Extract the [X, Y] coordinate from the center of the cell holding the provided text.  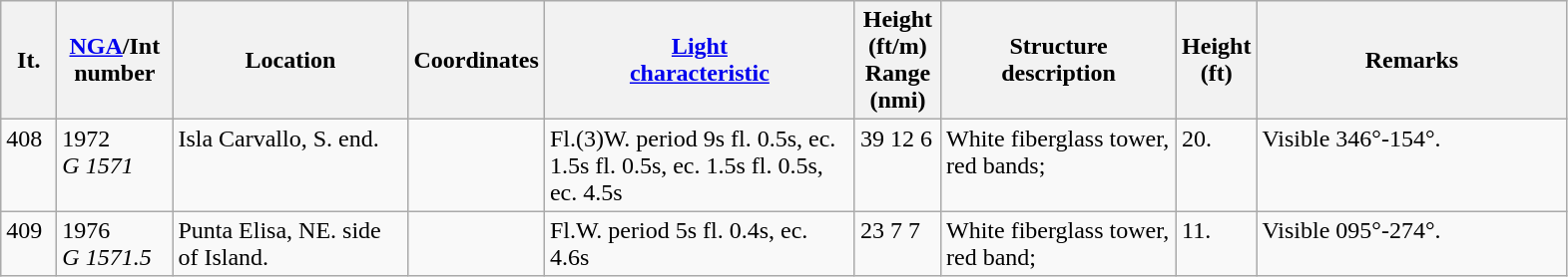
Height (ft) [1217, 60]
Structuredescription [1058, 60]
1976G 1571.5 [115, 243]
23 7 7 [897, 243]
20. [1217, 165]
Punta Elisa, NE. side of Island. [290, 243]
Lightcharacteristic [699, 60]
NGA/Intnumber [115, 60]
White fiberglass tower, red bands; [1058, 165]
Isla Carvallo, S. end. [290, 165]
Coordinates [476, 60]
409 [29, 243]
Visible 095°-274°. [1411, 243]
11. [1217, 243]
408 [29, 165]
White fiberglass tower, red band; [1058, 243]
Height (ft/m)Range (nmi) [897, 60]
Fl.W. period 5s fl. 0.4s, ec. 4.6s [699, 243]
Fl.(3)W. period 9s fl. 0.5s, ec. 1.5s fl. 0.5s, ec. 1.5s fl. 0.5s, ec. 4.5s [699, 165]
Location [290, 60]
It. [29, 60]
Visible 346°-154°. [1411, 165]
39 12 6 [897, 165]
1972G 1571 [115, 165]
Remarks [1411, 60]
